Return the (X, Y) coordinate for the center point of the cell that contains the specified text.  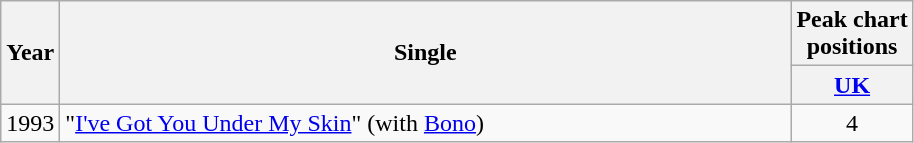
Peak chartpositions (852, 34)
Year (30, 52)
UK (852, 85)
4 (852, 123)
"I've Got You Under My Skin" (with Bono) (426, 123)
Single (426, 52)
1993 (30, 123)
